From the cell containing the given text, extract its center point as (X, Y) coordinate. 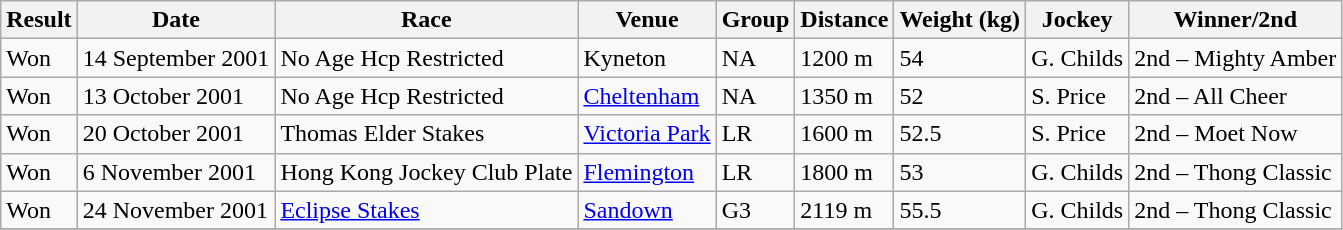
1350 m (844, 96)
2119 m (844, 210)
13 October 2001 (176, 96)
Eclipse Stakes (426, 210)
Race (426, 20)
20 October 2001 (176, 134)
Jockey (1078, 20)
Kyneton (647, 58)
Date (176, 20)
2nd – All Cheer (1236, 96)
Winner/2nd (1236, 20)
1800 m (844, 172)
24 November 2001 (176, 210)
1600 m (844, 134)
Thomas Elder Stakes (426, 134)
G3 (756, 210)
Sandown (647, 210)
2nd – Moet Now (1236, 134)
52.5 (960, 134)
55.5 (960, 210)
14 September 2001 (176, 58)
2nd – Mighty Amber (1236, 58)
Hong Kong Jockey Club Plate (426, 172)
Cheltenham (647, 96)
Flemington (647, 172)
Victoria Park (647, 134)
Weight (kg) (960, 20)
Result (39, 20)
Group (756, 20)
6 November 2001 (176, 172)
52 (960, 96)
1200 m (844, 58)
54 (960, 58)
53 (960, 172)
Distance (844, 20)
Venue (647, 20)
